From the cell containing the given text, extract its center point as (x, y) coordinate. 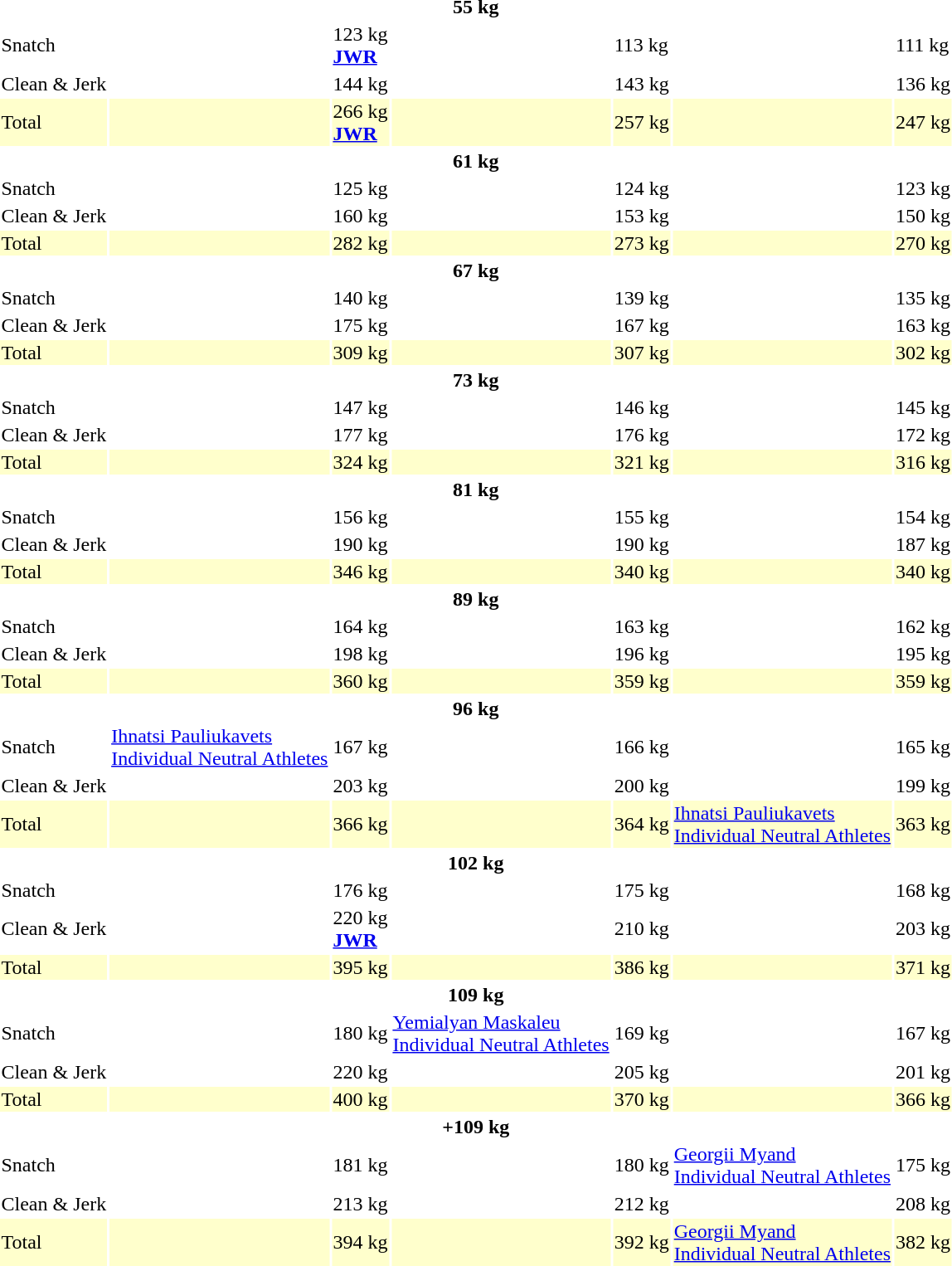
81 kg (476, 489)
247 kg (922, 123)
346 kg (360, 572)
270 kg (922, 243)
181 kg (360, 1165)
73 kg (476, 380)
208 kg (922, 1204)
162 kg (922, 626)
360 kg (360, 681)
395 kg (360, 967)
67 kg (476, 270)
273 kg (642, 243)
392 kg (642, 1243)
199 kg (922, 786)
125 kg (360, 188)
61 kg (476, 161)
139 kg (642, 298)
400 kg (360, 1099)
212 kg (642, 1204)
155 kg (642, 517)
156 kg (360, 517)
195 kg (922, 654)
172 kg (922, 435)
123 kgJWR (360, 45)
198 kg (360, 654)
160 kg (360, 216)
316 kg (922, 462)
135 kg (922, 298)
210 kg (642, 929)
282 kg (360, 243)
113 kg (642, 45)
145 kg (922, 407)
96 kg (476, 708)
324 kg (360, 462)
220 kg (360, 1072)
123 kg (922, 188)
89 kg (476, 599)
150 kg (922, 216)
+109 kg (476, 1127)
266 kgJWR (360, 123)
220 kgJWR (360, 929)
187 kg (922, 544)
307 kg (642, 353)
109 kg (476, 995)
363 kg (922, 825)
196 kg (642, 654)
144 kg (360, 84)
165 kg (922, 747)
168 kg (922, 890)
370 kg (642, 1099)
257 kg (642, 123)
371 kg (922, 967)
302 kg (922, 353)
136 kg (922, 84)
309 kg (360, 353)
386 kg (642, 967)
166 kg (642, 747)
201 kg (922, 1072)
146 kg (642, 407)
140 kg (360, 298)
213 kg (360, 1204)
154 kg (922, 517)
143 kg (642, 84)
124 kg (642, 188)
364 kg (642, 825)
164 kg (360, 626)
147 kg (360, 407)
169 kg (642, 1034)
394 kg (360, 1243)
102 kg (476, 863)
Yemialyan MaskaleuIndividual Neutral Athletes (501, 1034)
205 kg (642, 1072)
321 kg (642, 462)
200 kg (642, 786)
382 kg (922, 1243)
177 kg (360, 435)
153 kg (642, 216)
111 kg (922, 45)
